Detect which cell encompasses the target text, then output its [X, Y] center coordinate. 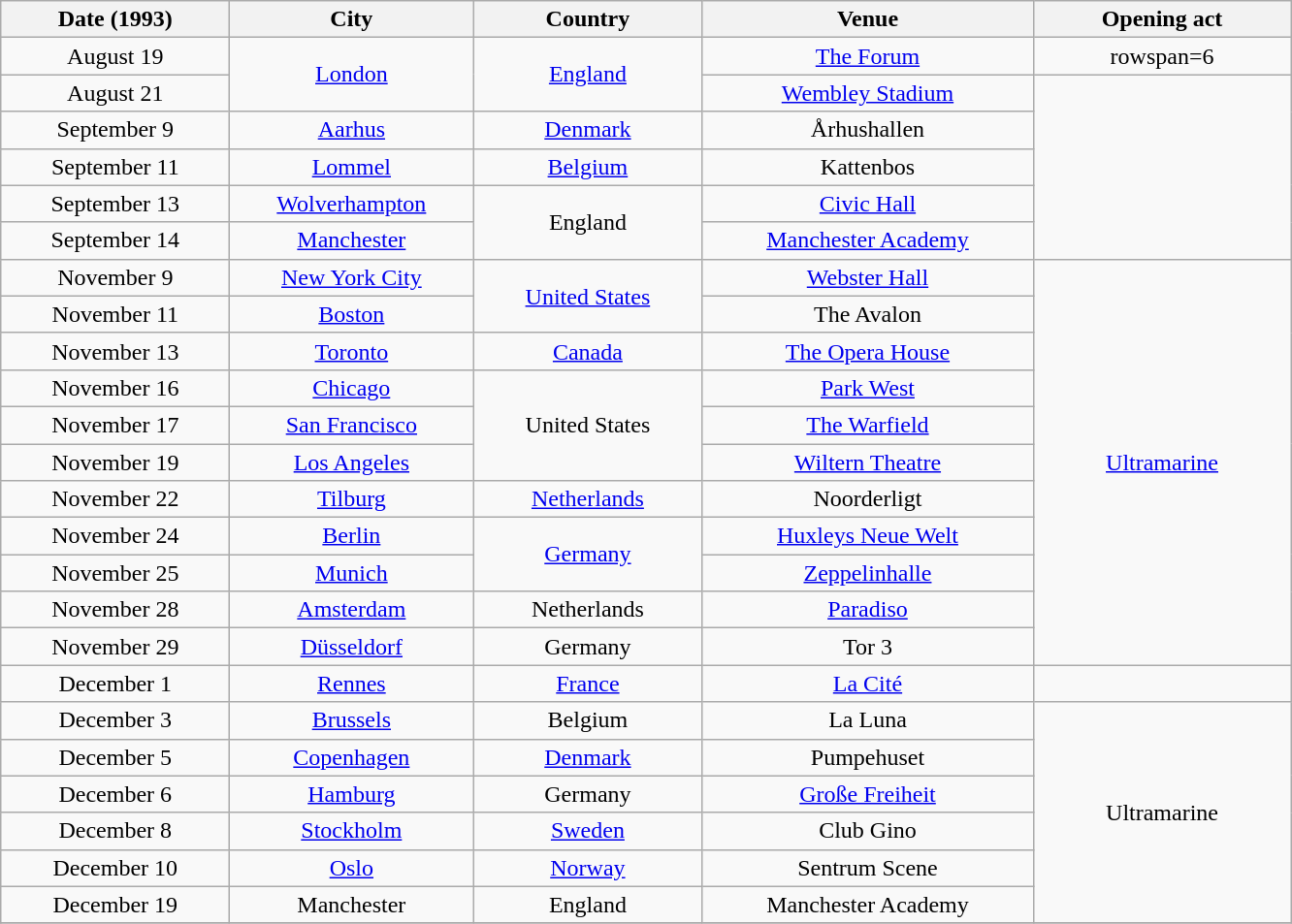
Country [588, 19]
Brussels [351, 720]
Munich [351, 573]
December 10 [115, 868]
New York City [351, 277]
September 14 [115, 240]
The Forum [867, 56]
Club Gino [867, 831]
Sentrum Scene [867, 868]
The Opera House [867, 351]
Civic Hall [867, 204]
Huxleys Neue Welt [867, 536]
La Cité [867, 684]
November 28 [115, 610]
August 21 [115, 93]
November 11 [115, 314]
Canada [588, 351]
Lommel [351, 167]
Oslo [351, 868]
Chicago [351, 388]
Amsterdam [351, 610]
Toronto [351, 351]
Stockholm [351, 831]
Date (1993) [115, 19]
rowspan=6 [1162, 56]
December 1 [115, 684]
November 9 [115, 277]
December 5 [115, 757]
December 6 [115, 794]
Venue [867, 19]
November 19 [115, 462]
City [351, 19]
The Warfield [867, 425]
November 25 [115, 573]
September 11 [115, 167]
Norway [588, 868]
September 13 [115, 204]
Park West [867, 388]
Wiltern Theatre [867, 462]
San Francisco [351, 425]
December 8 [115, 831]
September 9 [115, 130]
August 19 [115, 56]
Wembley Stadium [867, 93]
Tilburg [351, 499]
November 17 [115, 425]
Düsseldorf [351, 647]
London [351, 75]
November 22 [115, 499]
La Luna [867, 720]
November 29 [115, 647]
December 19 [115, 905]
November 13 [115, 351]
Sweden [588, 831]
Berlin [351, 536]
Hamburg [351, 794]
The Avalon [867, 314]
Paradiso [867, 610]
Århushallen [867, 130]
Los Angeles [351, 462]
Boston [351, 314]
Zeppelinhalle [867, 573]
Große Freiheit [867, 794]
Opening act [1162, 19]
Tor 3 [867, 647]
December 3 [115, 720]
Pumpehuset [867, 757]
Aarhus [351, 130]
November 16 [115, 388]
Rennes [351, 684]
Wolverhampton [351, 204]
France [588, 684]
Kattenbos [867, 167]
Copenhagen [351, 757]
Webster Hall [867, 277]
Noorderligt [867, 499]
November 24 [115, 536]
